Provide the (x, y) coordinate of the cell's center where the given text is located.  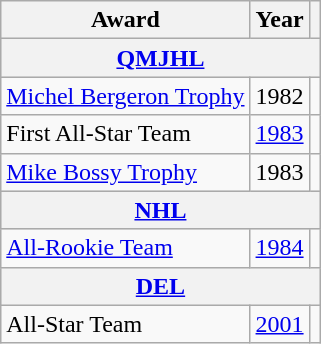
1982 (280, 96)
Mike Bossy Trophy (126, 172)
QMJHL (160, 58)
Award (126, 20)
First All-Star Team (126, 134)
All-Rookie Team (126, 248)
All-Star Team (126, 324)
2001 (280, 324)
NHL (160, 210)
DEL (160, 286)
1984 (280, 248)
Michel Bergeron Trophy (126, 96)
Year (280, 20)
